Identify which cell holds the provided text, then report its (x, y) central coordinate. 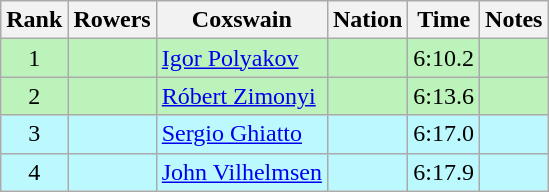
Rank (34, 20)
6:13.6 (444, 96)
Notes (514, 20)
1 (34, 58)
4 (34, 172)
6:17.9 (444, 172)
Sergio Ghiatto (242, 134)
Igor Polyakov (242, 58)
6:17.0 (444, 134)
6:10.2 (444, 58)
Róbert Zimonyi (242, 96)
Coxswain (242, 20)
Rowers (112, 20)
2 (34, 96)
Nation (367, 20)
3 (34, 134)
John Vilhelmsen (242, 172)
Time (444, 20)
